Extract the (X, Y) coordinate from the center of the cell holding the provided text.  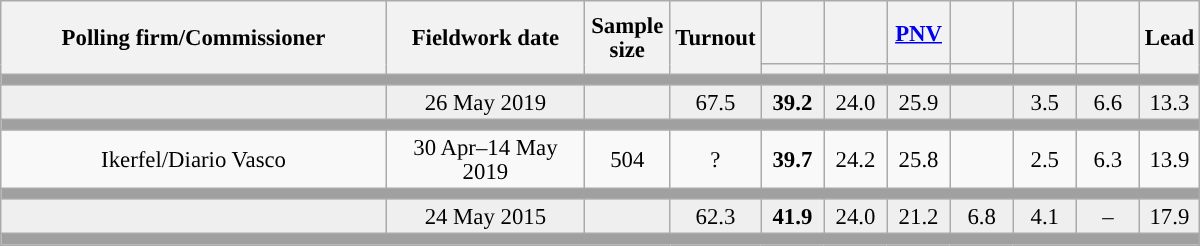
6.8 (982, 218)
30 Apr–14 May 2019 (485, 160)
4.1 (1044, 218)
13.9 (1169, 160)
Turnout (716, 38)
3.5 (1044, 102)
67.5 (716, 102)
39.2 (792, 102)
504 (627, 160)
62.3 (716, 218)
41.9 (792, 218)
25.9 (918, 102)
Sample size (627, 38)
21.2 (918, 218)
13.3 (1169, 102)
Lead (1169, 38)
26 May 2019 (485, 102)
Ikerfel/Diario Vasco (194, 160)
24.2 (856, 160)
PNV (918, 32)
6.3 (1108, 160)
39.7 (792, 160)
? (716, 160)
2.5 (1044, 160)
24 May 2015 (485, 218)
6.6 (1108, 102)
17.9 (1169, 218)
Polling firm/Commissioner (194, 38)
25.8 (918, 160)
– (1108, 218)
Fieldwork date (485, 38)
